Provide the (X, Y) coordinate of the cell's center where the given text is located.  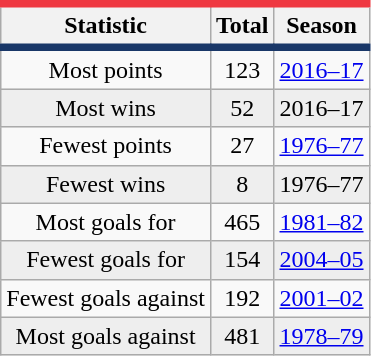
Fewest points (106, 146)
2004–05 (322, 260)
Fewest wins (106, 184)
123 (242, 68)
27 (242, 146)
Statistic (106, 26)
1981–82 (322, 222)
8 (242, 184)
481 (242, 336)
154 (242, 260)
Fewest goals against (106, 298)
Season (322, 26)
Most goals for (106, 222)
Total (242, 26)
Most points (106, 68)
2001–02 (322, 298)
Fewest goals for (106, 260)
Most goals against (106, 336)
Most wins (106, 108)
1978–79 (322, 336)
192 (242, 298)
52 (242, 108)
465 (242, 222)
